Output the [x, y] coordinate of the center of the cell containing the given text.  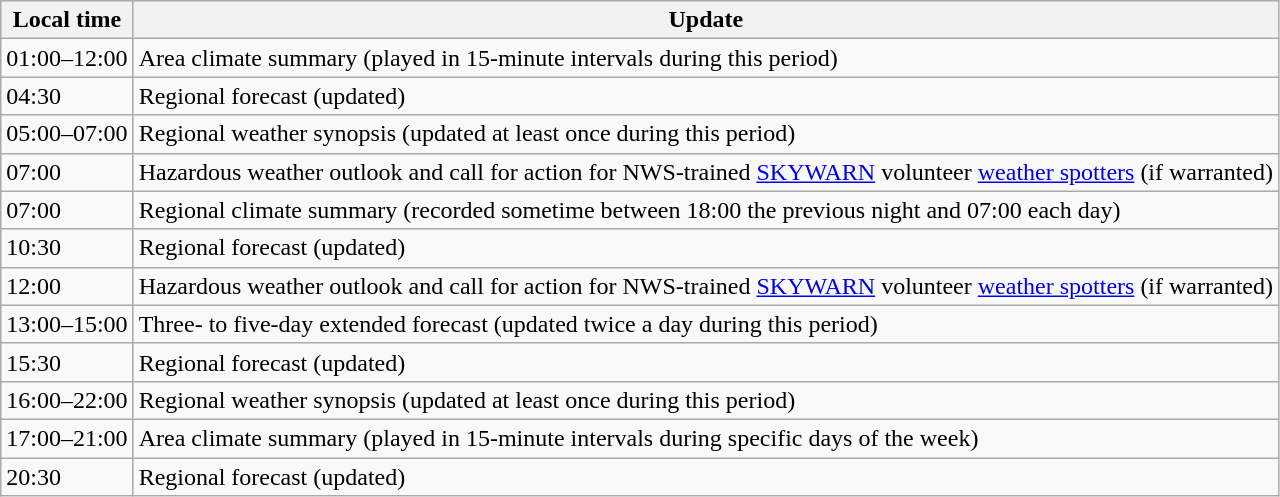
Three- to five-day extended forecast (updated twice a day during this period) [706, 324]
13:00–15:00 [67, 324]
20:30 [67, 477]
16:00–22:00 [67, 400]
05:00–07:00 [67, 134]
10:30 [67, 248]
Regional climate summary (recorded sometime between 18:00 the previous night and 07:00 each day) [706, 210]
Local time [67, 20]
01:00–12:00 [67, 58]
15:30 [67, 362]
04:30 [67, 96]
17:00–21:00 [67, 438]
Area climate summary (played in 15-minute intervals during specific days of the week) [706, 438]
Area climate summary (played in 15-minute intervals during this period) [706, 58]
12:00 [67, 286]
Update [706, 20]
